From the cell containing the given text, extract its center point as [x, y] coordinate. 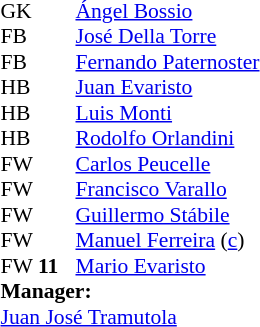
11 [57, 266]
Mario Evaristo [167, 266]
Francisco Varallo [167, 189]
José Della Torre [167, 37]
Manuel Ferreira (c) [167, 241]
Guillermo Stábile [167, 215]
Rodolfo Orlandini [167, 139]
Carlos Peucelle [167, 164]
Fernando Paternoster [167, 62]
Juan Evaristo [167, 87]
Luis Monti [167, 113]
Manager: [130, 291]
